Pinpoint the cell where the given text exists, returning its [X, Y] midpoint coordinate. 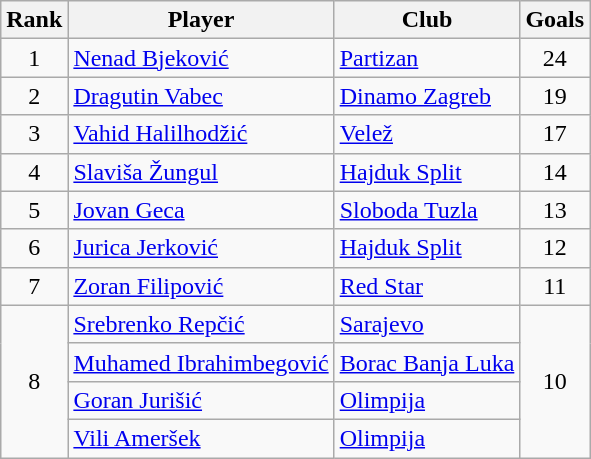
5 [34, 210]
Goran Jurišić [201, 400]
Player [201, 20]
Red Star [427, 286]
Velež [427, 134]
Sloboda Tuzla [427, 210]
10 [555, 381]
Vili Ameršek [201, 438]
14 [555, 172]
Dragutin Vabec [201, 96]
1 [34, 58]
Goals [555, 20]
4 [34, 172]
17 [555, 134]
Dinamo Zagreb [427, 96]
12 [555, 248]
7 [34, 286]
Borac Banja Luka [427, 362]
11 [555, 286]
6 [34, 248]
Sarajevo [427, 324]
2 [34, 96]
Zoran Filipović [201, 286]
Rank [34, 20]
19 [555, 96]
Nenad Bjeković [201, 58]
Jurica Jerković [201, 248]
Srebrenko Repčić [201, 324]
Jovan Geca [201, 210]
Vahid Halilhodžić [201, 134]
Partizan [427, 58]
Muhamed Ibrahimbegović [201, 362]
Slaviša Žungul [201, 172]
24 [555, 58]
Club [427, 20]
13 [555, 210]
8 [34, 381]
3 [34, 134]
